Determine the (x, y) coordinate at the center of the cell enclosing the given text.  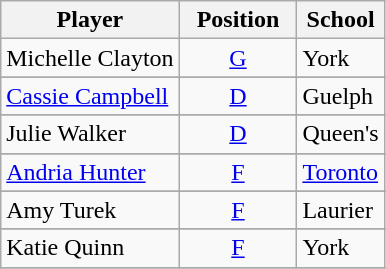
Amy Turek (90, 210)
School (340, 20)
Andria Hunter (90, 172)
Katie Quinn (90, 248)
Michelle Clayton (90, 58)
Position (238, 20)
Cassie Campbell (90, 96)
Julie Walker (90, 134)
Guelph (340, 96)
Player (90, 20)
Laurier (340, 210)
Queen's (340, 134)
Toronto (340, 172)
G (238, 58)
